Determine the [X, Y] coordinate at the center of the cell enclosing the given text.  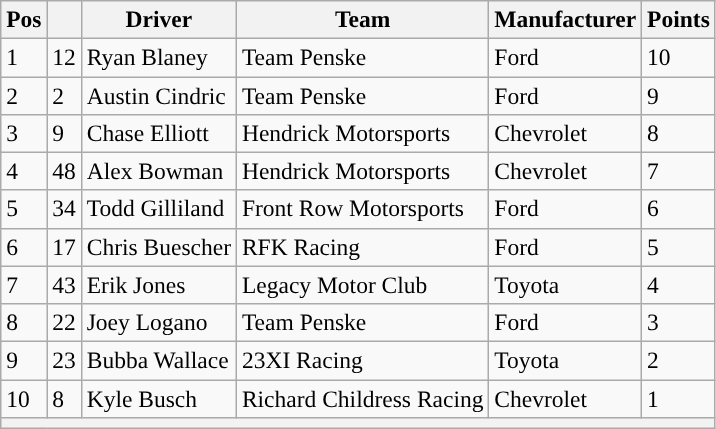
Front Row Motorsports [362, 209]
22 [64, 322]
Todd Gilliland [158, 209]
Legacy Motor Club [362, 285]
Erik Jones [158, 285]
Team [362, 19]
Points [679, 19]
23 [64, 360]
12 [64, 57]
23XI Racing [362, 360]
Kyle Busch [158, 398]
Pos [24, 19]
Richard Childress Racing [362, 398]
Manufacturer [566, 19]
Austin Cindric [158, 95]
Ryan Blaney [158, 57]
Joey Logano [158, 322]
Driver [158, 19]
48 [64, 171]
RFK Racing [362, 247]
17 [64, 247]
43 [64, 285]
Chase Elliott [158, 133]
Alex Bowman [158, 171]
Bubba Wallace [158, 360]
34 [64, 209]
Chris Buescher [158, 247]
